Output the [X, Y] coordinate of the center of the cell containing the given text.  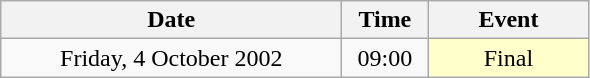
Event [508, 20]
Date [172, 20]
Final [508, 58]
09:00 [385, 58]
Time [385, 20]
Friday, 4 October 2002 [172, 58]
